Provide the (X, Y) coordinate of the cell's center where the given text is located.  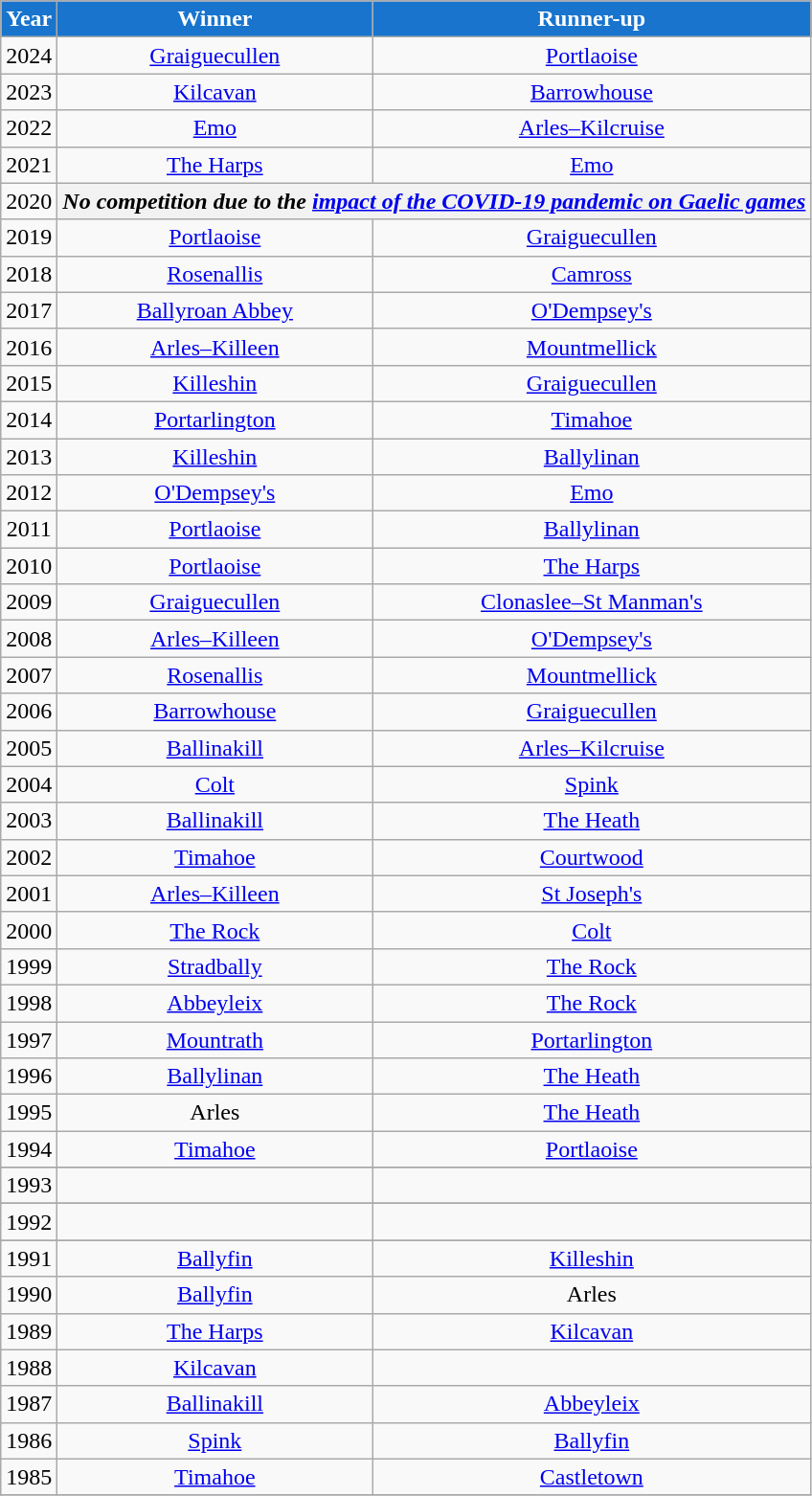
Camross (592, 274)
1989 (29, 1331)
2009 (29, 602)
2024 (29, 56)
Castletown (592, 1477)
2007 (29, 675)
2017 (29, 310)
1985 (29, 1477)
1997 (29, 1039)
2002 (29, 857)
1998 (29, 1003)
Ballyroan Abbey (214, 310)
1991 (29, 1258)
2016 (29, 347)
2004 (29, 784)
2013 (29, 457)
Winner (214, 19)
2022 (29, 128)
2003 (29, 821)
1988 (29, 1368)
1995 (29, 1113)
2000 (29, 930)
2014 (29, 419)
2021 (29, 165)
2023 (29, 92)
Courtwood (592, 857)
2019 (29, 238)
2011 (29, 530)
Runner-up (592, 19)
2010 (29, 566)
1987 (29, 1404)
1996 (29, 1077)
No competition due to the impact of the COVID-19 pandemic on Gaelic games (435, 201)
2001 (29, 894)
St Joseph's (592, 894)
1992 (29, 1222)
Clonaslee–St Manman's (592, 602)
2008 (29, 639)
1999 (29, 966)
1994 (29, 1149)
2015 (29, 383)
1986 (29, 1440)
2018 (29, 274)
Year (29, 19)
1993 (29, 1186)
2020 (29, 201)
1990 (29, 1295)
2012 (29, 493)
2005 (29, 748)
Stradbally (214, 966)
2006 (29, 712)
Mountrath (214, 1039)
